Scan for the cell matching the given text and deliver its (x, y) coordinate at center. 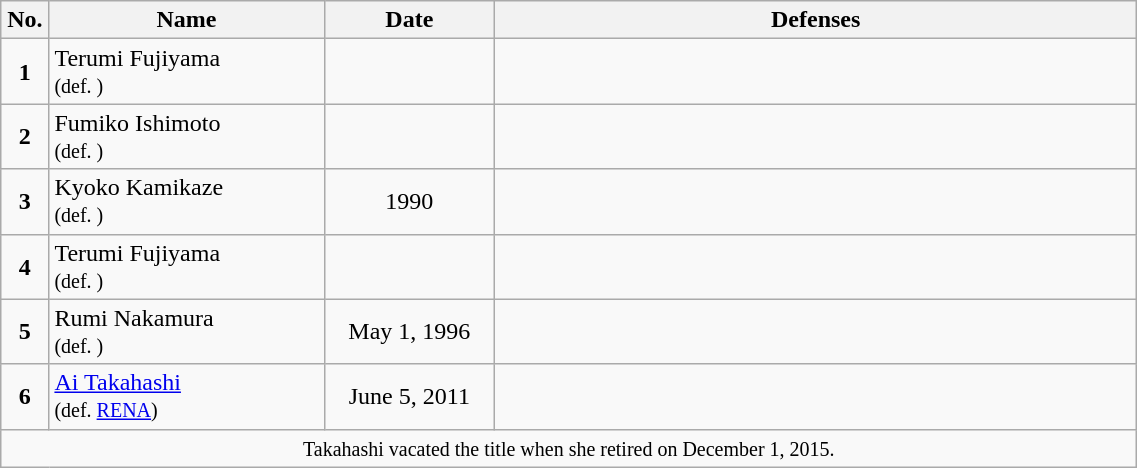
Date (409, 20)
3 (25, 202)
Terumi Fujiyama (def. ) (186, 266)
1 (25, 72)
5 (25, 332)
Rumi Nakamura (def. ) (186, 332)
6 (25, 396)
Takahashi vacated the title when she retired on December 1, 2015. (569, 448)
Kyoko Kamikaze (def. ) (186, 202)
Defenses (816, 20)
Ai Takahashi (def. RENA) (186, 396)
4 (25, 266)
Fumiko Ishimoto(def. ) (186, 136)
2 (25, 136)
June 5, 2011 (409, 396)
Name (186, 20)
No. (25, 20)
1990 (409, 202)
Terumi Fujiyama(def. ) (186, 72)
May 1, 1996 (409, 332)
